Capture the cell that displays the provided text and extract its [X, Y] central coordinate. 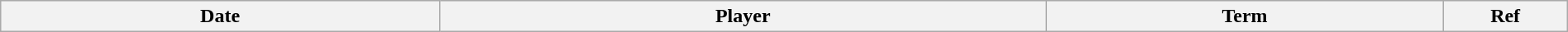
Date [220, 16]
Ref [1505, 16]
Term [1245, 16]
Player [743, 16]
